Determine the (x, y) coordinate at the center of the cell enclosing the given text.  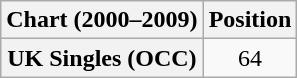
Chart (2000–2009) (102, 20)
UK Singles (OCC) (102, 58)
Position (250, 20)
64 (250, 58)
